Output the [X, Y] coordinate of the center of the cell containing the given text.  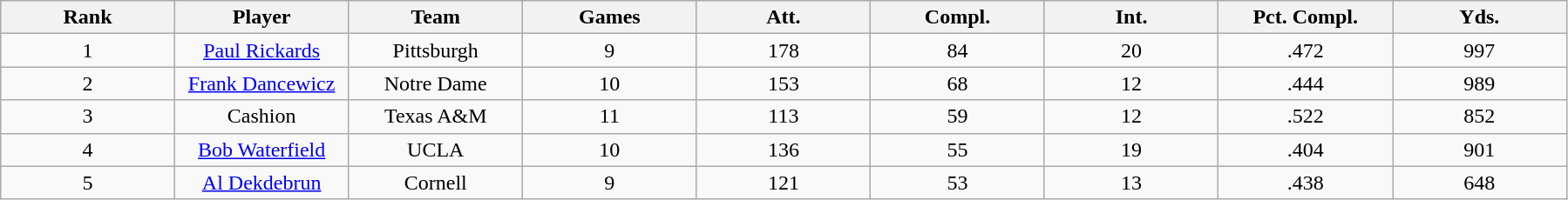
.472 [1306, 50]
68 [958, 83]
55 [958, 150]
Pittsburgh [436, 50]
Frank Dancewicz [261, 83]
11 [610, 117]
13 [1131, 183]
901 [1480, 150]
4 [88, 150]
1 [88, 50]
Compl. [958, 17]
Pct. Compl. [1306, 17]
Yds. [1480, 17]
.404 [1306, 150]
53 [958, 183]
997 [1480, 50]
Paul Rickards [261, 50]
.444 [1306, 83]
136 [784, 150]
59 [958, 117]
.522 [1306, 117]
UCLA [436, 150]
989 [1480, 83]
Texas A&M [436, 117]
20 [1131, 50]
Team [436, 17]
84 [958, 50]
3 [88, 117]
.438 [1306, 183]
5 [88, 183]
Bob Waterfield [261, 150]
Rank [88, 17]
153 [784, 83]
Int. [1131, 17]
Notre Dame [436, 83]
Cashion [261, 117]
19 [1131, 150]
Att. [784, 17]
648 [1480, 183]
113 [784, 117]
852 [1480, 117]
Al Dekdebrun [261, 183]
178 [784, 50]
2 [88, 83]
Games [610, 17]
Cornell [436, 183]
121 [784, 183]
Player [261, 17]
